For the text-containing cell, return its midpoint in [x, y] coordinate format. 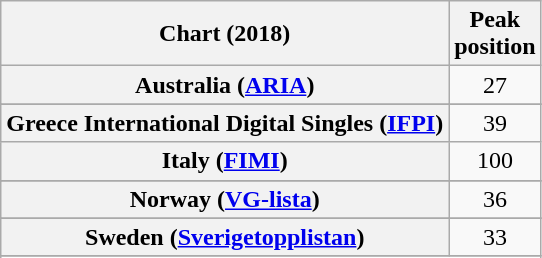
39 [495, 123]
Australia (ARIA) [225, 85]
27 [495, 85]
100 [495, 161]
36 [495, 199]
Italy (FIMI) [225, 161]
Peak position [495, 34]
Chart (2018) [225, 34]
Norway (VG-lista) [225, 199]
Sweden (Sverigetopplistan) [225, 237]
33 [495, 237]
Greece International Digital Singles (IFPI) [225, 123]
